Locate the cell with the specified text and output its (X, Y) center coordinate. 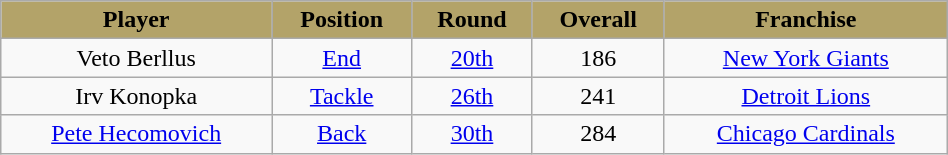
Tackle (342, 96)
Veto Berllus (136, 58)
Position (342, 20)
26th (472, 96)
186 (598, 58)
Player (136, 20)
Irv Konopka (136, 96)
Detroit Lions (806, 96)
20th (472, 58)
Overall (598, 20)
284 (598, 134)
End (342, 58)
Franchise (806, 20)
241 (598, 96)
Chicago Cardinals (806, 134)
Pete Hecomovich (136, 134)
New York Giants (806, 58)
30th (472, 134)
Back (342, 134)
Round (472, 20)
